Search for the cell housing the specified text and yield its [X, Y] center coordinate. 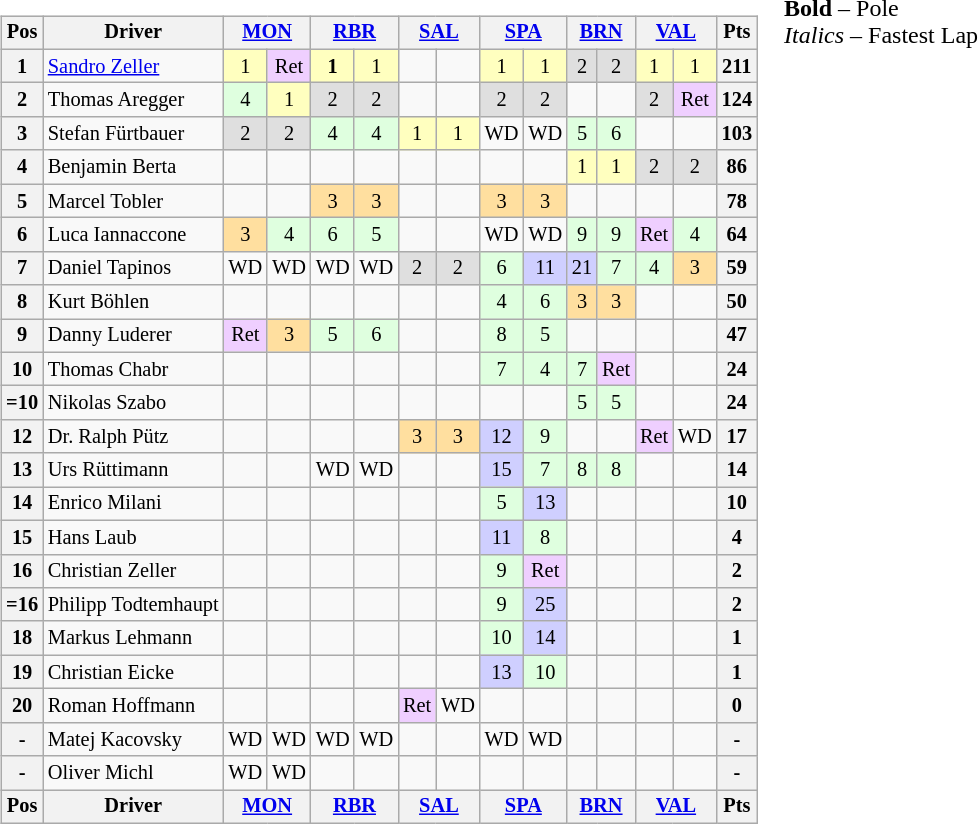
Enrico Milani [134, 504]
Urs Rüttimann [134, 470]
17 [737, 437]
Nikolas Szabo [134, 403]
Dr. Ralph Pütz [134, 437]
59 [737, 268]
Sandro Zeller [134, 66]
Kurt Böhlen [134, 302]
20 [22, 706]
Marcel Tobler [134, 201]
86 [737, 167]
Roman Hoffmann [134, 706]
Philipp Todtemhaupt [134, 605]
Luca Iannaccone [134, 235]
Oliver Michl [134, 773]
78 [737, 201]
50 [737, 302]
=16 [22, 605]
Daniel Tapinos [134, 268]
103 [737, 134]
124 [737, 100]
Thomas Aregger [134, 100]
Danny Luderer [134, 336]
16 [22, 571]
0 [737, 706]
Stefan Fürtbauer [134, 134]
47 [737, 336]
64 [737, 235]
Christian Zeller [134, 571]
Hans Laub [134, 537]
Markus Lehmann [134, 638]
Christian Eicke [134, 672]
211 [737, 66]
21 [582, 268]
25 [545, 605]
=10 [22, 403]
Thomas Chabr [134, 369]
18 [22, 638]
19 [22, 672]
Matej Kacovsky [134, 739]
Benjamin Berta [134, 167]
